Search for the cell housing the specified text and yield its [X, Y] center coordinate. 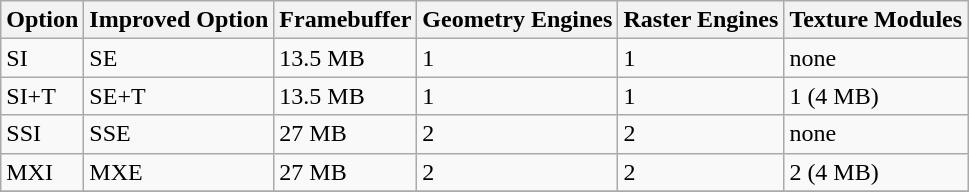
Geometry Engines [518, 20]
SI [42, 58]
Raster Engines [701, 20]
SE [179, 58]
SE+T [179, 96]
1 (4 MB) [876, 96]
Option [42, 20]
MXI [42, 172]
Improved Option [179, 20]
MXE [179, 172]
SSE [179, 134]
SI+T [42, 96]
SSI [42, 134]
2 (4 MB) [876, 172]
Texture Modules [876, 20]
Framebuffer [346, 20]
